Return [x, y] of the center of cell containing provided text 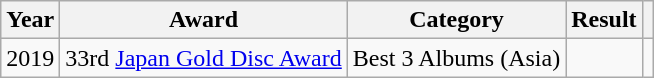
Result [604, 20]
Best 3 Albums (Asia) [456, 58]
33rd Japan Gold Disc Award [204, 58]
Award [204, 20]
Category [456, 20]
2019 [30, 58]
Year [30, 20]
